For the text-containing cell, return its midpoint in (x, y) coordinate format. 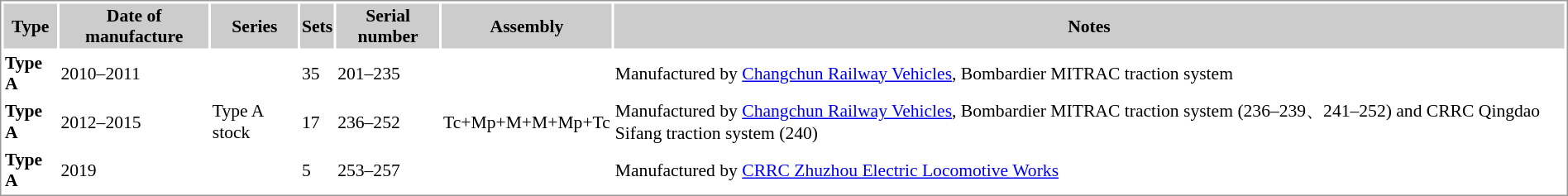
Assembly (528, 26)
Date of manufacture (134, 26)
Type A stock (255, 122)
35 (317, 74)
17 (317, 121)
2010–2011 (134, 74)
253–257 (389, 170)
201–235 (389, 74)
2012–2015 (134, 121)
Sets (317, 26)
5 (317, 170)
Serial number (389, 26)
Manufactured by CRRC Zhuzhou Electric Locomotive Works (1088, 170)
Tc+Mp+M+M+Mp+Tc (528, 122)
2019 (134, 170)
236–252 (389, 121)
Type (30, 26)
Series (255, 26)
Notes (1088, 26)
Manufactured by Changchun Railway Vehicles, Bombardier MITRAC traction system (236–239、241–252) and CRRC Qingdao Sifang traction system (240) (1088, 121)
Manufactured by Changchun Railway Vehicles, Bombardier MITRAC traction system (1088, 74)
